Capture the cell that displays the provided text and extract its (X, Y) central coordinate. 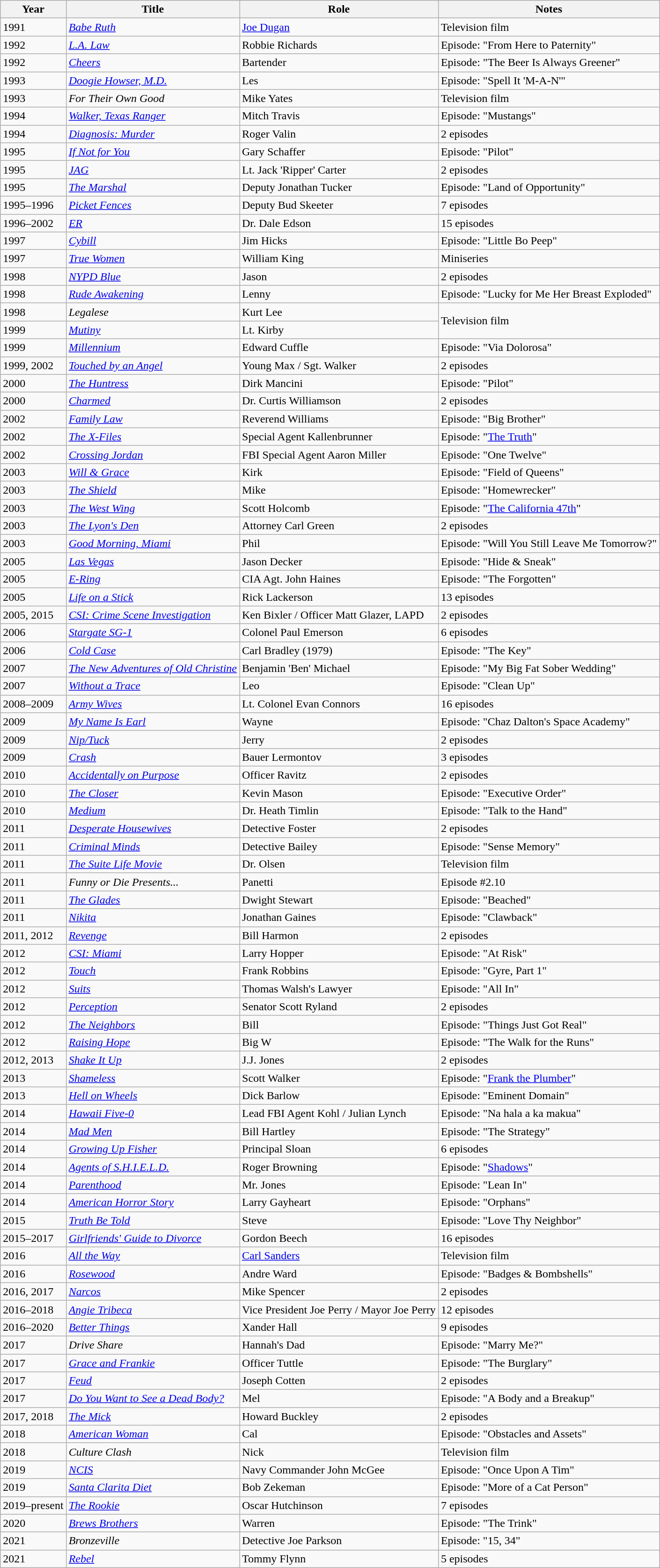
Mitch Travis (339, 116)
Picket Fences (153, 205)
Episode: "Homewrecker" (549, 490)
Episode: "From Here to Paternity" (549, 45)
2017, 2018 (33, 1416)
Kirk (339, 472)
The New Adventures of Old Christine (153, 668)
Angie Tribeca (153, 1309)
L.A. Law (153, 45)
Detective Joe Parkson (339, 1541)
2020 (33, 1523)
Howard Buckley (339, 1416)
2016, 2017 (33, 1291)
Scott Holcomb (339, 508)
Episode: "Once Upon A Tim" (549, 1470)
FBI Special Agent Aaron Miller (339, 454)
Touched by an Angel (153, 365)
Bill (339, 1024)
Walker, Texas Ranger (153, 116)
Perception (153, 1006)
Vice President Joe Perry / Mayor Joe Perry (339, 1309)
Dr. Olsen (339, 864)
Episode #2.10 (549, 882)
Shake It Up (153, 1060)
Jonathan Gaines (339, 918)
Rosewood (153, 1274)
Leo (339, 686)
Better Things (153, 1327)
For Their Own Good (153, 98)
12 episodes (549, 1309)
Hell on Wheels (153, 1096)
2012, 2013 (33, 1060)
Roger Valin (339, 134)
CSI: Miami (153, 953)
Episode: "Little Bo Peep" (549, 241)
Cal (339, 1434)
Episode: "Big Brother" (549, 419)
Larry Gayheart (339, 1203)
The X-Files (153, 437)
Episode: "More of a Cat Person" (549, 1488)
Family Law (153, 419)
Carl Bradley (1979) (339, 650)
2008–2009 (33, 704)
Cheers (153, 63)
NYPD Blue (153, 277)
Suits (153, 989)
Dwight Stewart (339, 900)
Crash (153, 757)
Colonel Paul Emerson (339, 633)
Funny or Die Presents... (153, 882)
Grace and Frankie (153, 1363)
CSI: Crime Scene Investigation (153, 615)
Kurt Lee (339, 312)
Tommy Flynn (339, 1559)
NCIS (153, 1470)
Kevin Mason (339, 793)
JAG (153, 169)
Young Max / Sgt. Walker (339, 365)
Episode: "The Walk for the Runs" (549, 1042)
Xander Hall (339, 1327)
Episode: "Lucky for Me Her Breast Exploded" (549, 294)
Nick (339, 1452)
Episode: "Lean In" (549, 1185)
Episode: "At Risk" (549, 953)
Episode: "Talk to the Hand" (549, 811)
Big W (339, 1042)
Episode: "Beached" (549, 900)
15 episodes (549, 223)
Bob Zekeman (339, 1488)
Culture Clash (153, 1452)
Doogie Howser, M.D. (153, 80)
Warren (339, 1523)
9 episodes (549, 1327)
My Name Is Earl (153, 722)
Life on a Stick (153, 597)
The Closer (153, 793)
Episode: "Field of Queens" (549, 472)
Episode: "The Forgotten" (549, 579)
Mike Spencer (339, 1291)
Special Agent Kallenbrunner (339, 437)
Bill Harmon (339, 935)
Benjamin 'Ben' Michael (339, 668)
Roger Browning (339, 1167)
Bartender (339, 63)
Larry Hopper (339, 953)
Mutiny (153, 330)
Thomas Walsh's Lawyer (339, 989)
Episode: "My Big Fat Sober Wedding" (549, 668)
Episode: "Obstacles and Assets" (549, 1434)
Bauer Lermontov (339, 757)
Santa Clarita Diet (153, 1488)
Episode: "Marry Me?" (549, 1345)
3 episodes (549, 757)
Frank Robbins (339, 971)
Senator Scott Ryland (339, 1006)
Dirk Mancini (339, 383)
Nip/Tuck (153, 739)
American Horror Story (153, 1203)
13 episodes (549, 597)
Touch (153, 971)
Dick Barlow (339, 1096)
Detective Foster (339, 829)
The Mick (153, 1416)
Episode: "The Beer Is Always Greener" (549, 63)
Will & Grace (153, 472)
Role (339, 9)
Drive Share (153, 1345)
The Suite Life Movie (153, 864)
Joe Dugan (339, 27)
Episode: "Badges & Bombshells" (549, 1274)
Ken Bixler / Officer Matt Glazer, LAPD (339, 615)
Episode: "One Twelve" (549, 454)
Dr. Curtis Williamson (339, 401)
Joseph Cotten (339, 1381)
Deputy Bud Skeeter (339, 205)
Nikita (153, 918)
Good Morning, Miami (153, 544)
2015–2017 (33, 1238)
Attorney Carl Green (339, 526)
Scott Walker (339, 1078)
Wayne (339, 722)
American Woman (153, 1434)
True Women (153, 259)
The Neighbors (153, 1024)
Episode: "Sense Memory" (549, 846)
Episode: "Gyre, Part 1" (549, 971)
Accidentally on Purpose (153, 775)
Army Wives (153, 704)
Year (33, 9)
Shameless (153, 1078)
Jim Hicks (339, 241)
Robbie Richards (339, 45)
Rebel (153, 1559)
Carl Sanders (339, 1256)
Truth Be Told (153, 1220)
Deputy Jonathan Tucker (339, 187)
If Not for You (153, 152)
Episode: "15, 34" (549, 1541)
2016–2018 (33, 1309)
Episode: "Chaz Dalton's Space Academy" (549, 722)
CIA Agt. John Haines (339, 579)
Episode: "Land of Opportunity" (549, 187)
Jason (339, 277)
J.J. Jones (339, 1060)
Rick Lackerson (339, 597)
Lead FBI Agent Kohl / Julian Lynch (339, 1114)
Do You Want to See a Dead Body? (153, 1399)
Title (153, 9)
Mr. Jones (339, 1185)
Episode: "Hide & Sneak" (549, 562)
Mel (339, 1399)
Gordon Beech (339, 1238)
The West Wing (153, 508)
Mike Yates (339, 98)
Cold Case (153, 650)
Episode: "The Trink" (549, 1523)
Babe Ruth (153, 27)
William King (339, 259)
The Huntress (153, 383)
Officer Tuttle (339, 1363)
Oscar Hutchinson (339, 1505)
Edward Cuffle (339, 348)
Notes (549, 9)
Legalese (153, 312)
Dr. Dale Edson (339, 223)
Episode: "Mustangs" (549, 116)
Episode: "The Key" (549, 650)
Episode: "The Strategy" (549, 1131)
Criminal Minds (153, 846)
Bill Hartley (339, 1131)
Episode: "Executive Order" (549, 793)
The Glades (153, 900)
Episode: "The California 47th" (549, 508)
Lenny (339, 294)
The Shield (153, 490)
Parenthood (153, 1185)
Officer Ravitz (339, 775)
Dr. Heath Timlin (339, 811)
Lt. Jack 'Ripper' Carter (339, 169)
Agents of S.H.I.E.L.D. (153, 1167)
Brews Brothers (153, 1523)
Episode: "Orphans" (549, 1203)
ER (153, 223)
Navy Commander John McGee (339, 1470)
Episode: "Things Just Got Real" (549, 1024)
1996–2002 (33, 223)
Les (339, 80)
Phil (339, 544)
Episode: "A Body and a Breakup" (549, 1399)
Raising Hope (153, 1042)
1999, 2002 (33, 365)
Bronzeville (153, 1541)
All the Way (153, 1256)
Hawaii Five-0 (153, 1114)
Principal Sloan (339, 1149)
Episode: "Eminent Domain" (549, 1096)
Episode: "Clawback" (549, 918)
2019–present (33, 1505)
Charmed (153, 401)
Jerry (339, 739)
Without a Trace (153, 686)
Miniseries (549, 259)
Millennium (153, 348)
Narcos (153, 1291)
2011, 2012 (33, 935)
Growing Up Fisher (153, 1149)
Episode: "Via Dolorosa" (549, 348)
Episode: "Shadows" (549, 1167)
The Marshal (153, 187)
Episode: "The Burglary" (549, 1363)
Andre Ward (339, 1274)
Steve (339, 1220)
2005, 2015 (33, 615)
Hannah's Dad (339, 1345)
Crossing Jordan (153, 454)
Stargate SG-1 (153, 633)
5 episodes (549, 1559)
Mad Men (153, 1131)
Episode: "Will You Still Leave Me Tomorrow?" (549, 544)
Revenge (153, 935)
2016–2020 (33, 1327)
Cybill (153, 241)
Gary Schaffer (339, 152)
2015 (33, 1220)
1991 (33, 27)
Episode: "All In" (549, 989)
Diagnosis: Murder (153, 134)
Episode: "Frank the Plumber" (549, 1078)
Lt. Kirby (339, 330)
The Rookie (153, 1505)
Medium (153, 811)
1995–1996 (33, 205)
Feud (153, 1381)
Detective Bailey (339, 846)
Desperate Housewives (153, 829)
Episode: "Clean Up" (549, 686)
Jason Decker (339, 562)
Girlfriends' Guide to Divorce (153, 1238)
The Lyon's Den (153, 526)
Lt. Colonel Evan Connors (339, 704)
Rude Awakening (153, 294)
Episode: "Love Thy Neighbor" (549, 1220)
Panetti (339, 882)
E-Ring (153, 579)
Episode: "Na hala a ka makua" (549, 1114)
Reverend Williams (339, 419)
Episode: "Spell It 'M-A-N'" (549, 80)
Episode: "The Truth" (549, 437)
Mike (339, 490)
Las Vegas (153, 562)
